Locate the cell with the specified text and output its [x, y] center coordinate. 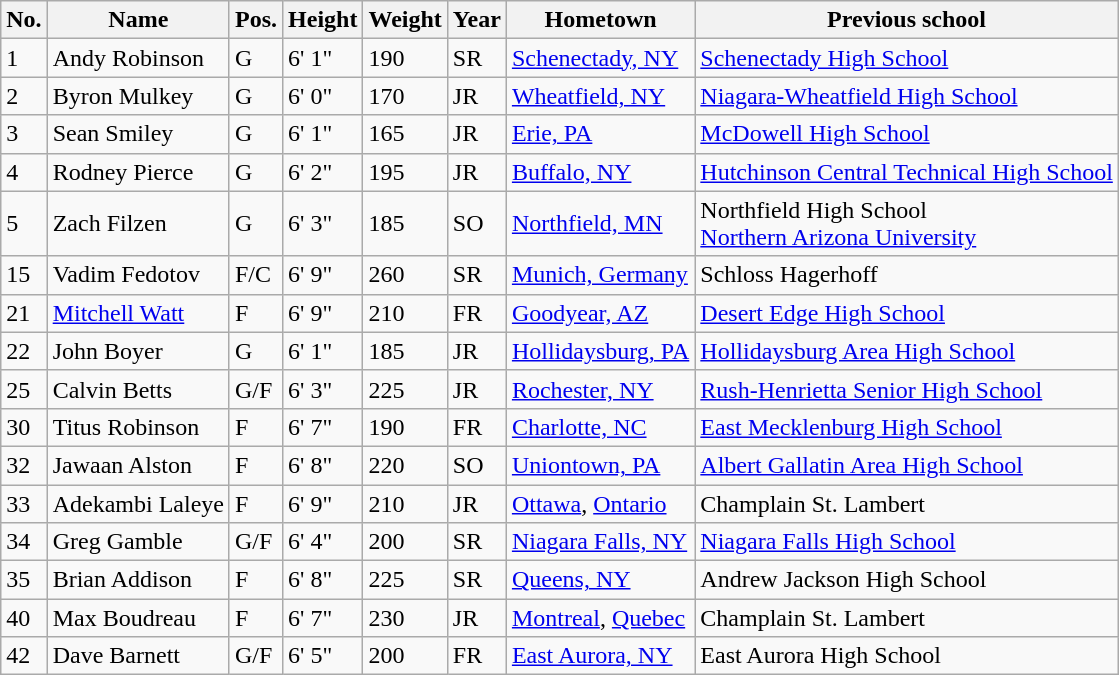
Adekambi Laleye [138, 503]
Height [323, 20]
Albert Gallatin Area High School [907, 465]
Calvin Betts [138, 389]
33 [24, 503]
Dave Barnett [138, 656]
Erie, PA [600, 134]
Schenectady High School [907, 58]
Mitchell Watt [138, 313]
John Boyer [138, 351]
Wheatfield, NY [600, 96]
4 [24, 172]
Jawaan Alston [138, 465]
Northfield, MN [600, 224]
Year [476, 20]
32 [24, 465]
Uniontown, PA [600, 465]
Rodney Pierce [138, 172]
Hollidaysburg, PA [600, 351]
Max Boudreau [138, 618]
22 [24, 351]
Zach Filzen [138, 224]
6' 0" [323, 96]
Pos. [256, 20]
Northfield High SchoolNorthern Arizona University [907, 224]
McDowell High School [907, 134]
Rochester, NY [600, 389]
East Aurora, NY [600, 656]
3 [24, 134]
Hometown [600, 20]
Rush-Henrietta Senior High School [907, 389]
6' 5" [323, 656]
Desert Edge High School [907, 313]
Sean Smiley [138, 134]
Queens, NY [600, 580]
40 [24, 618]
1 [24, 58]
Greg Gamble [138, 542]
Brian Addison [138, 580]
Montreal, Quebec [600, 618]
No. [24, 20]
Weight [405, 20]
Munich, Germany [600, 275]
6' 4" [323, 542]
25 [24, 389]
21 [24, 313]
30 [24, 427]
Schenectady, NY [600, 58]
East Aurora High School [907, 656]
15 [24, 275]
Buffalo, NY [600, 172]
34 [24, 542]
5 [24, 224]
42 [24, 656]
Hutchinson Central Technical High School [907, 172]
East Mecklenburg High School [907, 427]
260 [405, 275]
230 [405, 618]
35 [24, 580]
Schloss Hagerhoff [907, 275]
Previous school [907, 20]
Hollidaysburg Area High School [907, 351]
F/C [256, 275]
Niagara-Wheatfield High School [907, 96]
Charlotte, NC [600, 427]
195 [405, 172]
Name [138, 20]
Niagara Falls High School [907, 542]
Niagara Falls, NY [600, 542]
Andy Robinson [138, 58]
2 [24, 96]
Goodyear, AZ [600, 313]
Byron Mulkey [138, 96]
Vadim Fedotov [138, 275]
165 [405, 134]
220 [405, 465]
6' 2" [323, 172]
Andrew Jackson High School [907, 580]
Ottawa, Ontario [600, 503]
Titus Robinson [138, 427]
170 [405, 96]
